Search for the cell housing the specified text and yield its [x, y] center coordinate. 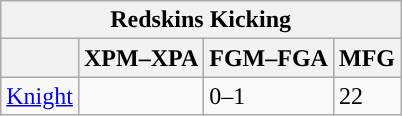
Redskins Kicking [201, 20]
Knight [40, 96]
FGM–FGA [269, 58]
22 [366, 96]
MFG [366, 58]
0–1 [269, 96]
XPM–XPA [140, 58]
